Scan for the cell matching the given text and deliver its [x, y] coordinate at center. 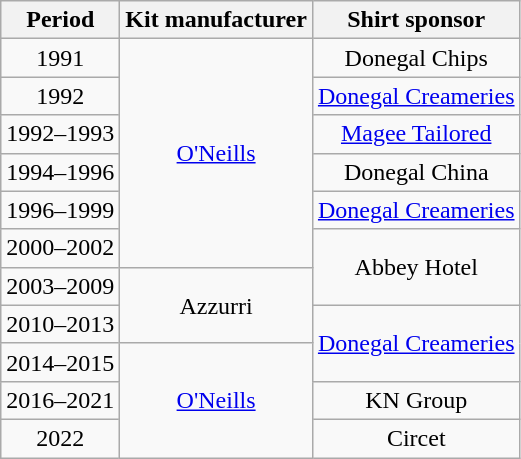
2022 [60, 438]
2000–2002 [60, 248]
Period [60, 20]
1991 [60, 58]
2003–2009 [60, 286]
Azzurri [216, 305]
Donegal Chips [416, 58]
Circet [416, 438]
2014–2015 [60, 362]
KN Group [416, 400]
1992 [60, 96]
1994–1996 [60, 172]
2010–2013 [60, 324]
Magee Tailored [416, 134]
Kit manufacturer [216, 20]
1996–1999 [60, 210]
2016–2021 [60, 400]
Abbey Hotel [416, 267]
Donegal China [416, 172]
1992–1993 [60, 134]
Shirt sponsor [416, 20]
